Extract the (X, Y) coordinate from the center of the cell holding the provided text.  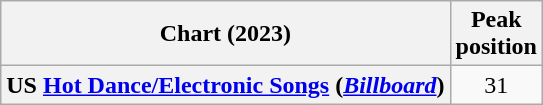
31 (496, 85)
US Hot Dance/Electronic Songs (Billboard) (226, 85)
Chart (2023) (226, 34)
Peakposition (496, 34)
